Provide the (x, y) coordinate of the cell's center where the given text is located.  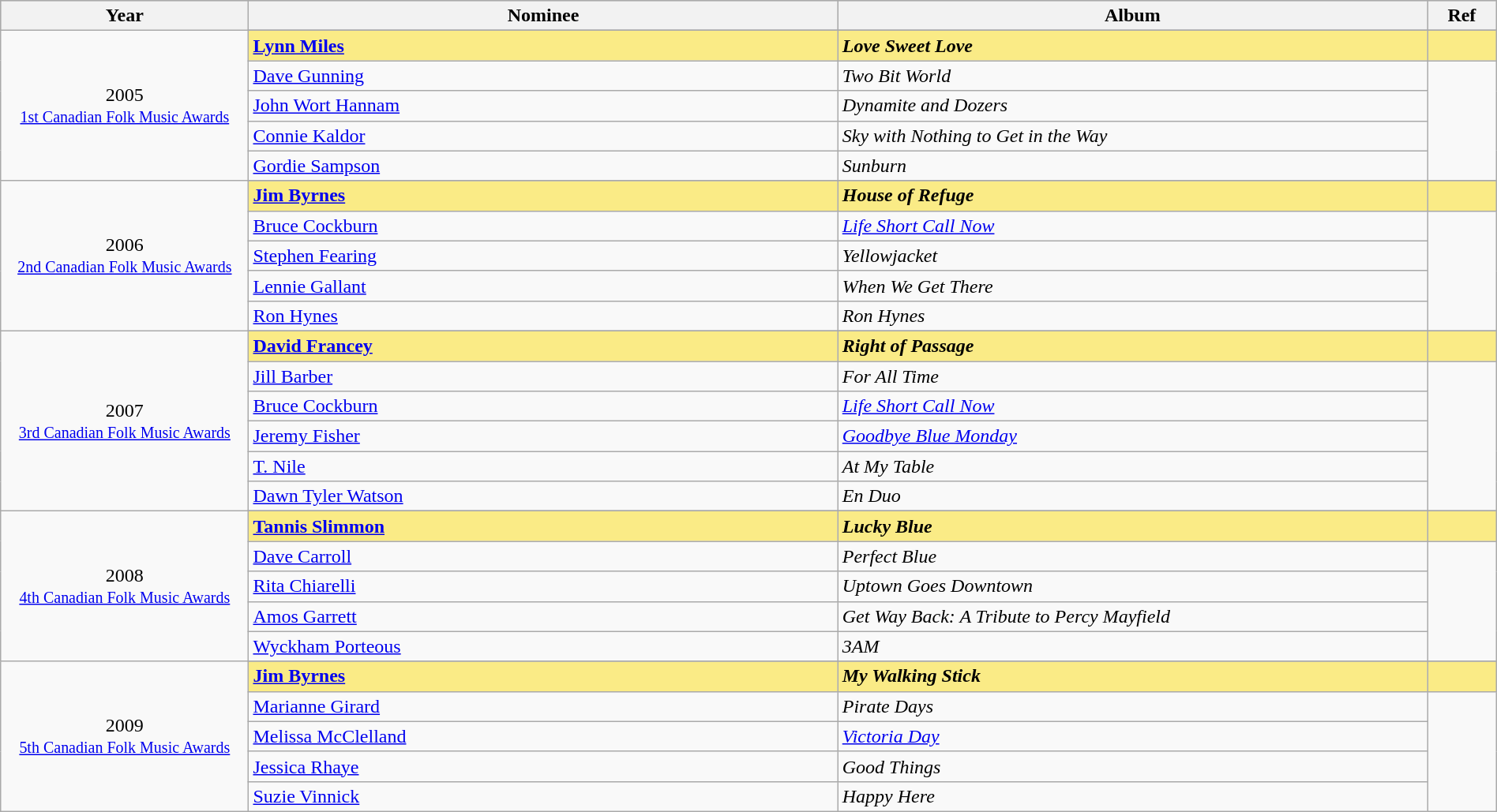
Jessica Rhaye (543, 766)
For All Time (1132, 376)
Happy Here (1132, 796)
Wyckham Porteous (543, 646)
Nominee (543, 16)
Perfect Blue (1132, 556)
Ref (1462, 16)
2008 4th Canadian Folk Music Awards (125, 586)
Lucky Blue (1132, 526)
T. Nile (543, 466)
Right of Passage (1132, 346)
3AM (1132, 646)
Sunburn (1132, 166)
House of Refuge (1132, 196)
Pirate Days (1132, 706)
Stephen Fearing (543, 256)
Dave Carroll (543, 556)
Love Sweet Love (1132, 46)
Get Way Back: A Tribute to Percy Mayfield (1132, 616)
Tannis Slimmon (543, 526)
Lynn Miles (543, 46)
Victoria Day (1132, 736)
Good Things (1132, 766)
Marianne Girard (543, 706)
Album (1132, 16)
John Wort Hannam (543, 106)
Rita Chiarelli (543, 586)
Amos Garrett (543, 616)
Melissa McClelland (543, 736)
En Duo (1132, 496)
Jill Barber (543, 376)
2007 3rd Canadian Folk Music Awards (125, 421)
When We Get There (1132, 286)
Gordie Sampson (543, 166)
My Walking Stick (1132, 676)
Yellowjacket (1132, 256)
Dynamite and Dozers (1132, 106)
2009 5th Canadian Folk Music Awards (125, 736)
Uptown Goes Downtown (1132, 586)
Connie Kaldor (543, 136)
Dawn Tyler Watson (543, 496)
Two Bit World (1132, 76)
Suzie Vinnick (543, 796)
Year (125, 16)
2005 1st Canadian Folk Music Awards (125, 106)
Goodbye Blue Monday (1132, 436)
2006 2nd Canadian Folk Music Awards (125, 256)
Jeremy Fisher (543, 436)
Dave Gunning (543, 76)
Lennie Gallant (543, 286)
At My Table (1132, 466)
David Francey (543, 346)
Sky with Nothing to Get in the Way (1132, 136)
